Return (x, y) of the center of cell containing provided text 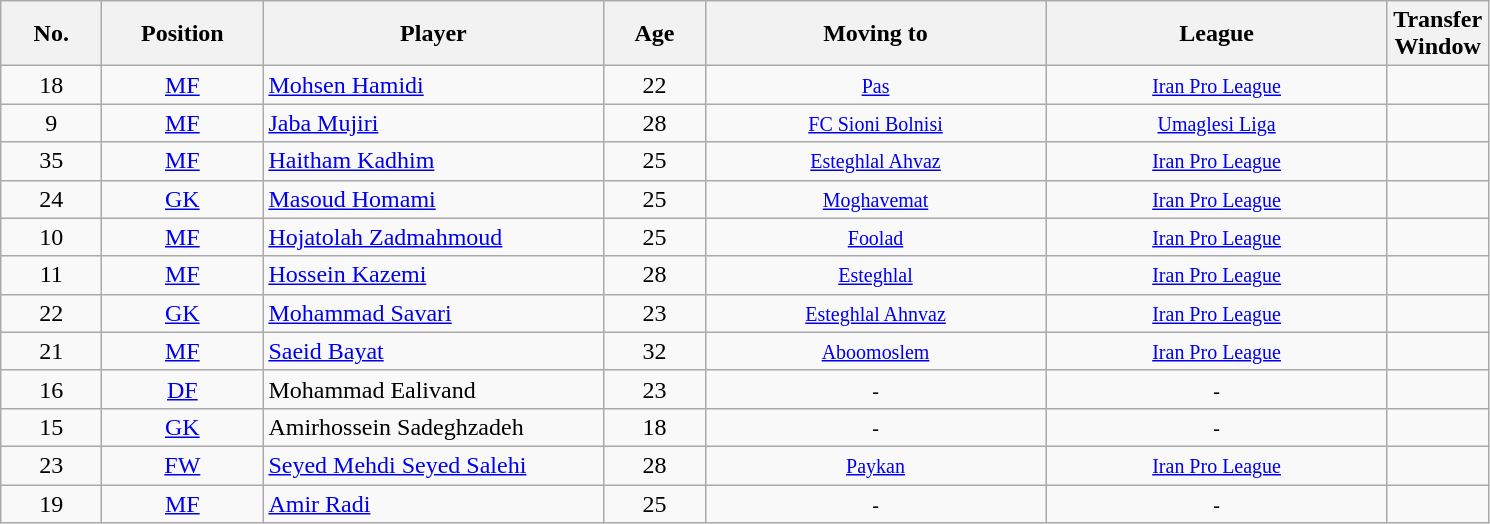
Player (434, 34)
Hojatolah Zadmahmoud (434, 237)
Transfer Window (1438, 34)
21 (52, 351)
League (1216, 34)
Haitham Kadhim (434, 161)
Foolad (876, 237)
Paykan (876, 465)
Jaba Mujiri (434, 123)
15 (52, 427)
Saeid Bayat (434, 351)
Amirhossein Sadeghzadeh (434, 427)
35 (52, 161)
Seyed Mehdi Seyed Salehi (434, 465)
Mohsen Hamidi (434, 85)
No. (52, 34)
16 (52, 389)
Age (654, 34)
Esteghlal Ahnvaz (876, 313)
Mohammad Savari (434, 313)
Position (182, 34)
9 (52, 123)
19 (52, 503)
Pas (876, 85)
DF (182, 389)
Masoud Homami (434, 199)
24 (52, 199)
11 (52, 275)
Aboomoslem (876, 351)
32 (654, 351)
10 (52, 237)
Amir Radi (434, 503)
Mohammad Ealivand (434, 389)
FW (182, 465)
Hossein Kazemi (434, 275)
FC Sioni Bolnisi (876, 123)
Moving to (876, 34)
Esteghlal (876, 275)
Esteghlal Ahvaz (876, 161)
Moghavemat (876, 199)
Umaglesi Liga (1216, 123)
